Return (x, y) of the center of cell containing provided text 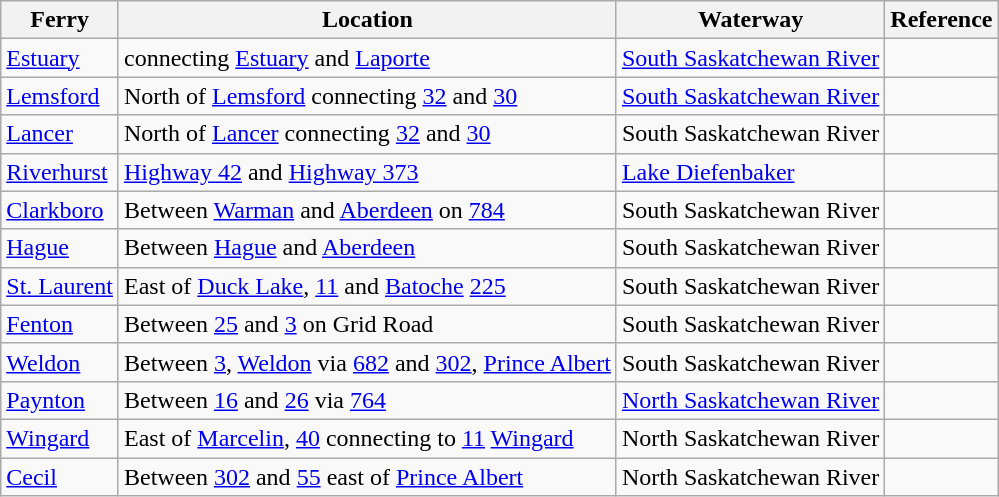
Riverhurst (60, 172)
Location (367, 20)
Paynton (60, 400)
St. Laurent (60, 286)
Weldon (60, 362)
East of Marcelin, 40 connecting to 11 Wingard (367, 438)
Lancer (60, 134)
Estuary (60, 58)
Reference (942, 20)
Highway 42 and Highway 373 (367, 172)
Ferry (60, 20)
Wingard (60, 438)
Clarkboro (60, 210)
Lake Diefenbaker (750, 172)
North of Lemsford connecting 32 and 30 (367, 96)
Between 16 and 26 via 764 (367, 400)
East of Duck Lake, 11 and Batoche 225 (367, 286)
Waterway (750, 20)
Between Warman and Aberdeen on 784 (367, 210)
Lemsford (60, 96)
Between 3, Weldon via 682 and 302, Prince Albert (367, 362)
Between Hague and Aberdeen (367, 248)
Hague (60, 248)
Fenton (60, 324)
Between 25 and 3 on Grid Road (367, 324)
Between 302 and 55 east of Prince Albert (367, 477)
North of Lancer connecting 32 and 30 (367, 134)
Cecil (60, 477)
connecting Estuary and Laporte (367, 58)
